Output the (x, y) coordinate of the center of the cell containing the given text.  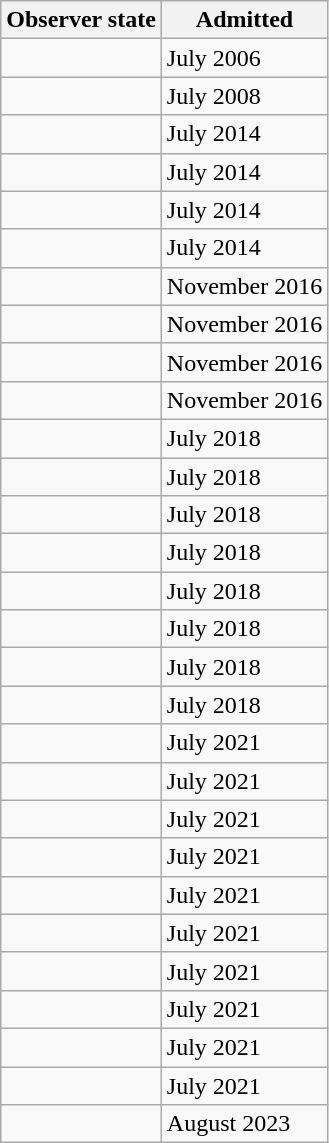
Observer state (82, 20)
July 2006 (244, 58)
August 2023 (244, 1124)
July 2008 (244, 96)
Admitted (244, 20)
